For the text-containing cell, return its midpoint in [x, y] coordinate format. 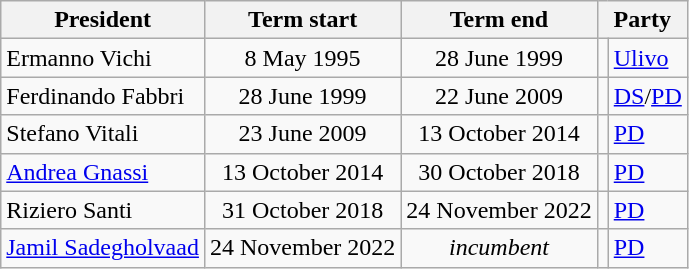
Ermanno Vichi [103, 58]
incumbent [499, 248]
DS/PD [648, 96]
23 June 2009 [302, 134]
Ferdinando Fabbri [103, 96]
Riziero Santi [103, 210]
Party [642, 20]
8 May 1995 [302, 58]
Term end [499, 20]
31 October 2018 [302, 210]
Stefano Vitali [103, 134]
President [103, 20]
Andrea Gnassi [103, 172]
Term start [302, 20]
30 October 2018 [499, 172]
Jamil Sadegholvaad [103, 248]
22 June 2009 [499, 96]
Ulivo [648, 58]
